Extract the [X, Y] coordinate from the center of the cell holding the provided text.  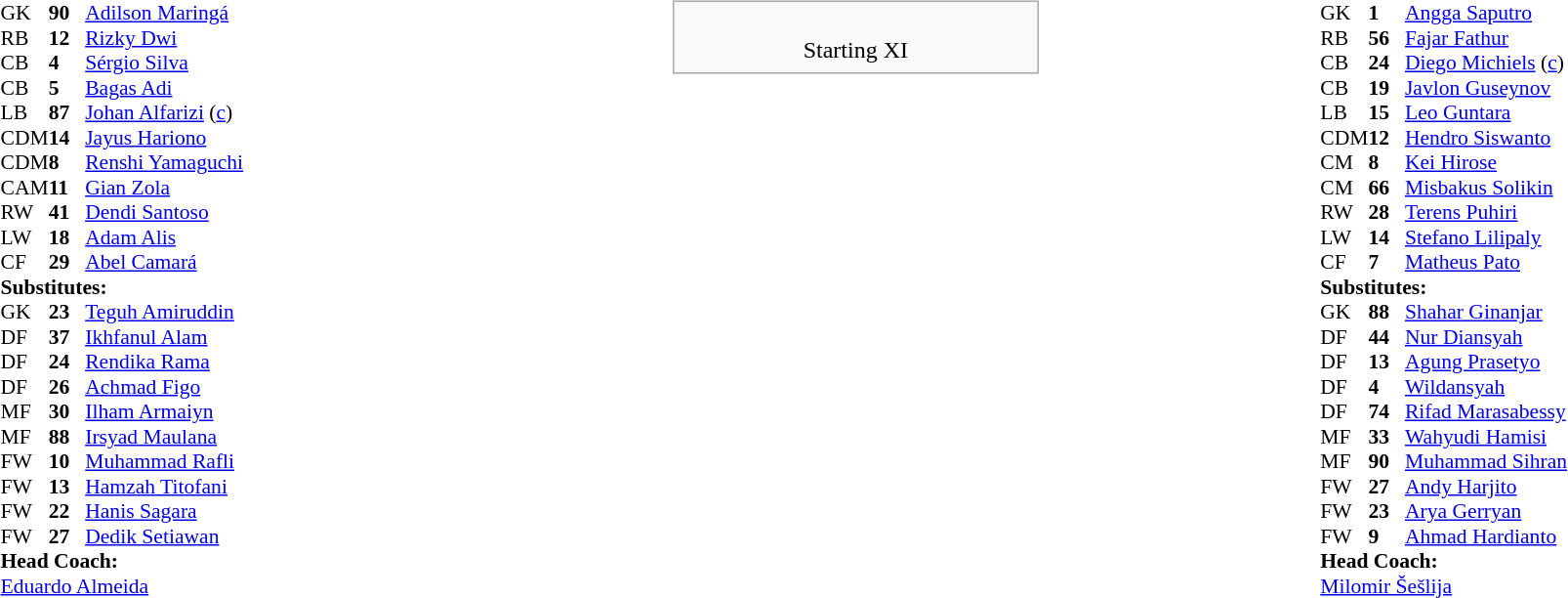
Ikhfanul Alam [164, 337]
9 [1386, 536]
Jayus Hariono [164, 138]
Kei Hirose [1486, 163]
Hendro Siswanto [1486, 138]
74 [1386, 411]
Wahyudi Hamisi [1486, 437]
Stefano Lilipaly [1486, 237]
Rendika Rama [164, 363]
Fajar Fathur [1486, 38]
Starting XI [855, 37]
Irsyad Maulana [164, 437]
66 [1386, 188]
56 [1386, 38]
Hamzah Titofani [164, 487]
Renshi Yamaguchi [164, 163]
Teguh Amiruddin [164, 312]
Adam Alis [164, 237]
26 [67, 387]
30 [67, 411]
Achmad Figo [164, 387]
Andy Harjito [1486, 487]
Dendi Santoso [164, 212]
7 [1386, 263]
CAM [23, 188]
Johan Alfarizi (c) [164, 112]
29 [67, 263]
Dedik Setiawan [164, 536]
5 [67, 88]
Hanis Sagara [164, 511]
Angga Saputro [1486, 13]
87 [67, 112]
Matheus Pato [1486, 263]
Ahmad Hardianto [1486, 536]
Leo Guntara [1486, 112]
Gian Zola [164, 188]
11 [67, 188]
Muhammad Sihran [1486, 462]
44 [1386, 337]
Bagas Adi [164, 88]
Diego Michiels (c) [1486, 64]
Wildansyah [1486, 387]
22 [67, 511]
Misbakus Solikin [1486, 188]
Adilson Maringá [164, 13]
1 [1386, 13]
Rizky Dwi [164, 38]
10 [67, 462]
Rifad Marasabessy [1486, 411]
Agung Prasetyo [1486, 363]
19 [1386, 88]
15 [1386, 112]
Arya Gerryan [1486, 511]
37 [67, 337]
Nur Diansyah [1486, 337]
28 [1386, 212]
Terens Puhiri [1486, 212]
Muhammad Rafli [164, 462]
Javlon Guseynov [1486, 88]
Abel Camará [164, 263]
Ilham Armaiyn [164, 411]
Sérgio Silva [164, 64]
18 [67, 237]
41 [67, 212]
33 [1386, 437]
Shahar Ginanjar [1486, 312]
